Detect which cell encompasses the target text, then output its [x, y] center coordinate. 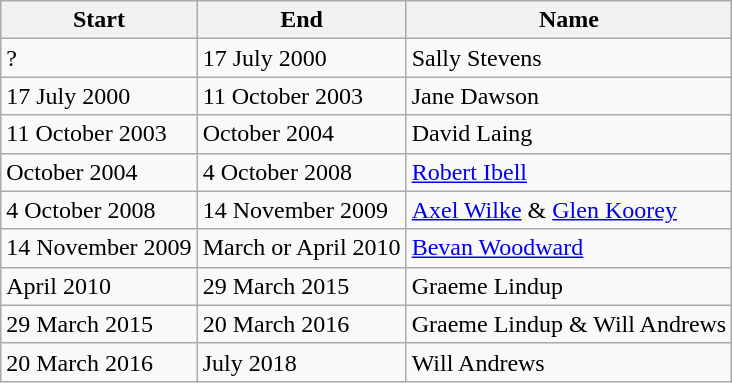
End [302, 20]
Graeme Lindup [569, 286]
Axel Wilke & Glen Koorey [569, 210]
? [99, 58]
Bevan Woodward [569, 248]
Will Andrews [569, 362]
Name [569, 20]
Jane Dawson [569, 96]
Start [99, 20]
Sally Stevens [569, 58]
July 2018 [302, 362]
March or April 2010 [302, 248]
Graeme Lindup & Will Andrews [569, 324]
April 2010 [99, 286]
Robert Ibell [569, 172]
David Laing [569, 134]
